From the cell containing the given text, extract its center point as (x, y) coordinate. 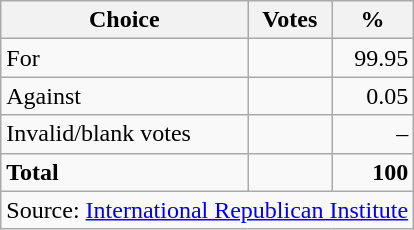
0.05 (373, 96)
For (124, 58)
Total (124, 172)
99.95 (373, 58)
100 (373, 172)
Invalid/blank votes (124, 134)
Source: International Republican Institute (208, 210)
– (373, 134)
% (373, 20)
Against (124, 96)
Votes (290, 20)
Choice (124, 20)
